Search for the cell housing the specified text and yield its (X, Y) center coordinate. 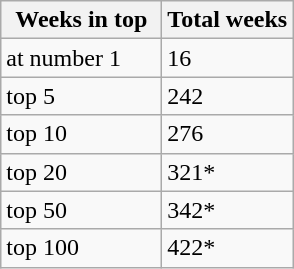
276 (228, 134)
top 100 (82, 248)
top 5 (82, 96)
242 (228, 96)
top 10 (82, 134)
Weeks in top (82, 20)
422* (228, 248)
at number 1 (82, 58)
Total weeks (228, 20)
342* (228, 210)
16 (228, 58)
top 20 (82, 172)
321* (228, 172)
top 50 (82, 210)
